Identify which cell holds the provided text, then report its [x, y] central coordinate. 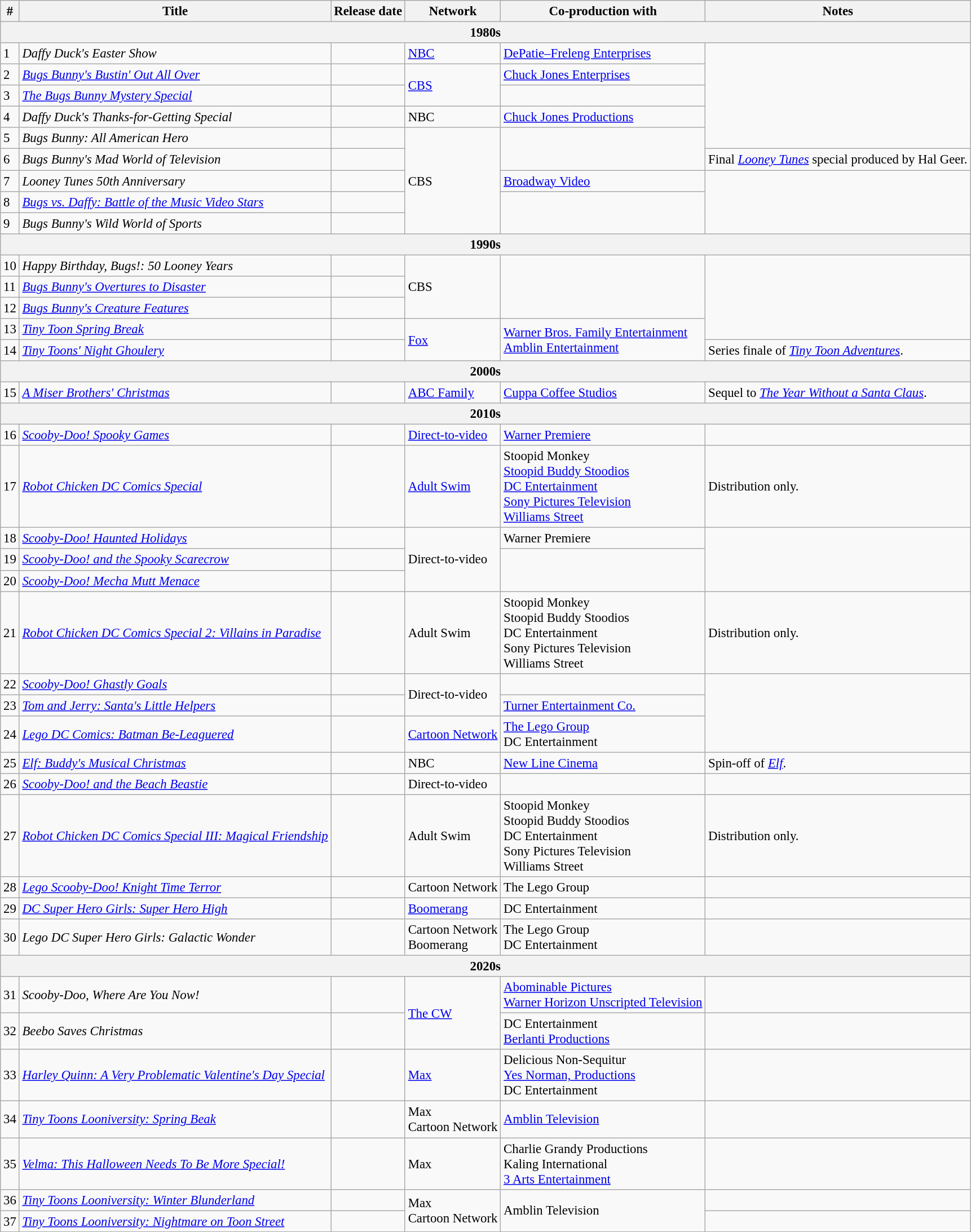
Delicious Non-SequiturYes Norman, ProductionsDC Entertainment [603, 1076]
35 [10, 1164]
29 [10, 909]
Boomerang [452, 909]
Bugs vs. Daffy: Battle of the Music Video Stars [175, 202]
Daffy Duck's Easter Show [175, 54]
DC EntertainmentBerlanti Productions [603, 1032]
16 [10, 435]
Bugs Bunny: All American Hero [175, 138]
7 [10, 181]
1 [10, 54]
Bugs Bunny's Mad World of Television [175, 160]
Bugs Bunny's Wild World of Sports [175, 223]
Sequel to The Year Without a Santa Claus. [838, 393]
Robot Chicken DC Comics Special 2: Villains in Paradise [175, 633]
1990s [485, 244]
21 [10, 633]
19 [10, 560]
Network [452, 11]
31 [10, 995]
13 [10, 329]
26 [10, 784]
The CW [452, 1013]
Tom and Jerry: Santa's Little Helpers [175, 705]
# [10, 11]
33 [10, 1076]
Scooby-Doo! Spooky Games [175, 435]
Elf: Buddy's Musical Christmas [175, 763]
2010s [485, 414]
10 [10, 266]
Spin-off of Elf. [838, 763]
Chuck Jones Productions [603, 117]
2020s [485, 966]
Cartoon NetworkBoomerang [452, 937]
The Lego Group [603, 887]
17 [10, 487]
11 [10, 287]
A Miser Brothers' Christmas [175, 393]
Tiny Toons Looniversity: Nightmare on Toon Street [175, 1221]
Abominable PicturesWarner Horizon Unscripted Television [603, 995]
23 [10, 705]
Daffy Duck's Thanks-for-Getting Special [175, 117]
27 [10, 836]
28 [10, 887]
Happy Birthday, Bugs!: 50 Looney Years [175, 266]
36 [10, 1200]
Lego DC Super Hero Girls: Galactic Wonder [175, 937]
Lego DC Comics: Batman Be-Leaguered [175, 734]
15 [10, 393]
20 [10, 581]
Title [175, 11]
Scooby-Doo, Where Are You Now! [175, 995]
Beebo Saves Christmas [175, 1032]
Velma: This Halloween Needs To Be More Special! [175, 1164]
Charlie Grandy ProductionsKaling International3 Arts Entertainment [603, 1164]
18 [10, 538]
Tiny Toons' Night Ghoulery [175, 350]
Tiny Toon Spring Break [175, 329]
Broadway Video [603, 181]
37 [10, 1221]
Scooby-Doo! and the Beach Beastie [175, 784]
DePatie–Freleng Enterprises [603, 54]
22 [10, 684]
Robot Chicken DC Comics Special [175, 487]
Co-production with [603, 11]
Release date [368, 11]
The Bugs Bunny Mystery Special [175, 96]
12 [10, 308]
DC Entertainment [603, 909]
6 [10, 160]
Lego Scooby-Doo! Knight Time Terror [175, 887]
Notes [838, 11]
Scooby-Doo! Ghastly Goals [175, 684]
Scooby-Doo! Mecha Mutt Menace [175, 581]
Scooby-Doo! Haunted Holidays [175, 538]
5 [10, 138]
Tiny Toons Looniversity: Winter Blunderland [175, 1200]
Series finale of Tiny Toon Adventures. [838, 350]
Warner Bros. Family EntertainmentAmblin Entertainment [603, 339]
Chuck Jones Enterprises [603, 75]
34 [10, 1120]
32 [10, 1032]
Harley Quinn: A Very Problematic Valentine's Day Special [175, 1076]
Cuppa Coffee Studios [603, 393]
New Line Cinema [603, 763]
30 [10, 937]
Robot Chicken DC Comics Special III: Magical Friendship [175, 836]
Fox [452, 339]
2000s [485, 372]
Looney Tunes 50th Anniversary [175, 181]
25 [10, 763]
Scooby-Doo! and the Spooky Scarecrow [175, 560]
Turner Entertainment Co. [603, 705]
1980s [485, 33]
9 [10, 223]
Bugs Bunny's Bustin' Out All Over [175, 75]
Bugs Bunny's Overtures to Disaster [175, 287]
DC Super Hero Girls: Super Hero High [175, 909]
Final Looney Tunes special produced by Hal Geer. [838, 160]
24 [10, 734]
Bugs Bunny's Creature Features [175, 308]
ABC Family [452, 393]
3 [10, 96]
8 [10, 202]
2 [10, 75]
14 [10, 350]
Tiny Toons Looniversity: Spring Beak [175, 1120]
4 [10, 117]
